From the cell containing the given text, extract its center point as [X, Y] coordinate. 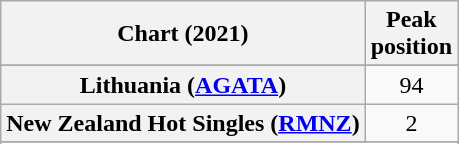
94 [411, 85]
Lithuania (AGATA) [183, 85]
New Zealand Hot Singles (RMNZ) [183, 123]
Peakposition [411, 34]
Chart (2021) [183, 34]
2 [411, 123]
